Return [X, Y] of the center of cell containing provided text 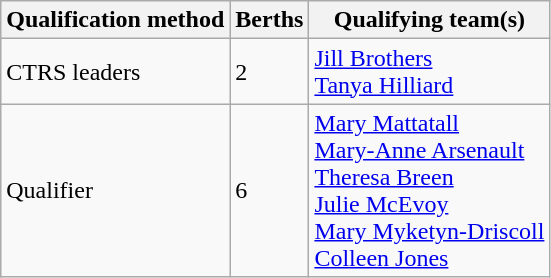
6 [270, 190]
Qualifier [116, 190]
Qualification method [116, 20]
2 [270, 72]
Berths [270, 20]
Mary Mattatall Mary-Anne Arsenault Theresa Breen Julie McEvoy Mary Myketyn-Driscoll Colleen Jones [430, 190]
Jill Brothers Tanya Hilliard [430, 72]
CTRS leaders [116, 72]
Qualifying team(s) [430, 20]
